Pinpoint the cell where the given text exists, returning its [X, Y] midpoint coordinate. 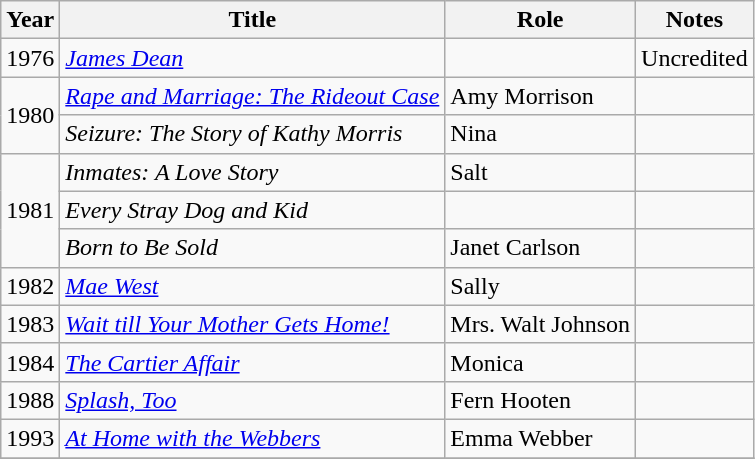
Monica [540, 362]
1981 [30, 210]
1993 [30, 438]
The Cartier Affair [252, 362]
Sally [540, 286]
Splash, Too [252, 400]
Mae West [252, 286]
Uncredited [695, 58]
Year [30, 20]
Fern Hooten [540, 400]
Role [540, 20]
1983 [30, 324]
Mrs. Walt Johnson [540, 324]
Wait till Your Mother Gets Home! [252, 324]
James Dean [252, 58]
1980 [30, 115]
1976 [30, 58]
Seizure: The Story of Kathy Morris [252, 134]
Janet Carlson [540, 248]
Salt [540, 172]
Title [252, 20]
Inmates: A Love Story [252, 172]
1984 [30, 362]
1982 [30, 286]
Born to Be Sold [252, 248]
Rape and Marriage: The Rideout Case [252, 96]
Emma Webber [540, 438]
At Home with the Webbers [252, 438]
Nina [540, 134]
Notes [695, 20]
1988 [30, 400]
Every Stray Dog and Kid [252, 210]
Amy Morrison [540, 96]
